For the text-containing cell, return its midpoint in (X, Y) coordinate format. 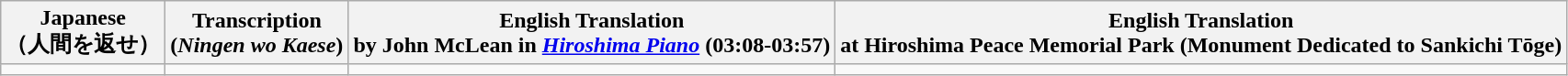
English Translationat Hiroshima Peace Memorial Park (Monument Dedicated to Sankichi Tōge) (1201, 33)
Japanese（人間を返せ） (83, 33)
Transcription(Ningen wo Kaese) (257, 33)
English Translationby John McLean in Hiroshima Piano (03:08-03:57) (592, 33)
